Detect which cell encompasses the target text, then output its [X, Y] center coordinate. 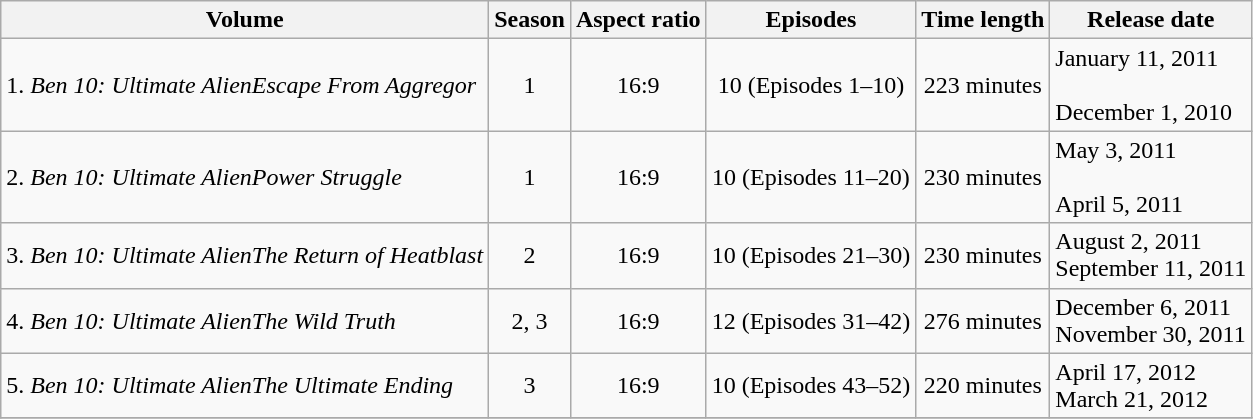
2, 3 [530, 320]
1. Ben 10: Ultimate AlienEscape From Aggregor [245, 85]
May 3, 2011 April 5, 2011 [1151, 177]
2. Ben 10: Ultimate AlienPower Struggle [245, 177]
Season [530, 20]
10 (Episodes 11–20) [811, 177]
January 11, 2011 December 1, 2010 [1151, 85]
10 (Episodes 1–10) [811, 85]
3. Ben 10: Ultimate AlienThe Return of Heatblast [245, 256]
5. Ben 10: Ultimate AlienThe Ultimate Ending [245, 386]
3 [530, 386]
Release date [1151, 20]
12 (Episodes 31–42) [811, 320]
Aspect ratio [638, 20]
276 minutes [983, 320]
10 (Episodes 21–30) [811, 256]
220 minutes [983, 386]
December 6, 2011 November 30, 2011 [1151, 320]
4. Ben 10: Ultimate AlienThe Wild Truth [245, 320]
10 (Episodes 43–52) [811, 386]
2 [530, 256]
August 2, 2011 September 11, 2011 [1151, 256]
April 17, 2012 March 21, 2012 [1151, 386]
Episodes [811, 20]
Time length [983, 20]
223 minutes [983, 85]
Volume [245, 20]
